Locate the cell with the specified text and output its [x, y] center coordinate. 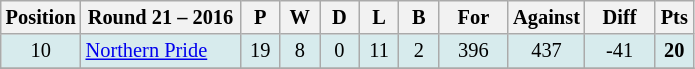
D [340, 17]
B [419, 17]
Diff [620, 17]
0 [340, 51]
20 [674, 51]
19 [260, 51]
L [379, 17]
396 [474, 51]
2 [419, 51]
437 [546, 51]
P [260, 17]
Against [546, 17]
Round 21 – 2016 [161, 17]
W [300, 17]
8 [300, 51]
-41 [620, 51]
11 [379, 51]
Northern Pride [161, 51]
For [474, 17]
Position [41, 17]
10 [41, 51]
Pts [674, 17]
